Output the (X, Y) coordinate of the center of the cell containing the given text.  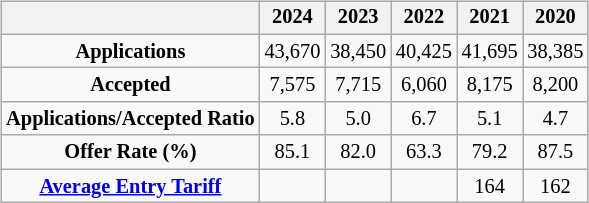
6,060 (424, 85)
Applications/Accepted Ratio (130, 119)
2023 (358, 18)
79.2 (490, 152)
7,575 (293, 85)
5.1 (490, 119)
43,670 (293, 51)
87.5 (556, 152)
5.0 (358, 119)
Average Entry Tariff (130, 186)
164 (490, 186)
Applications (130, 51)
Offer Rate (%) (130, 152)
8,175 (490, 85)
38,450 (358, 51)
6.7 (424, 119)
4.7 (556, 119)
38,385 (556, 51)
162 (556, 186)
2024 (293, 18)
41,695 (490, 51)
2022 (424, 18)
7,715 (358, 85)
2021 (490, 18)
2020 (556, 18)
63.3 (424, 152)
8,200 (556, 85)
Accepted (130, 85)
85.1 (293, 152)
5.8 (293, 119)
82.0 (358, 152)
40,425 (424, 51)
